Search for the cell housing the specified text and yield its [X, Y] center coordinate. 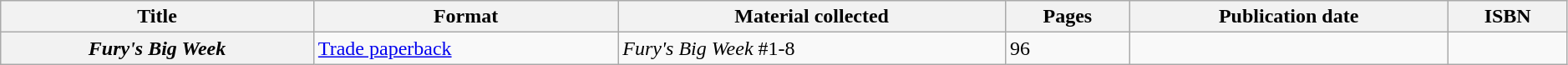
96 [1068, 48]
Material collected [812, 17]
Pages [1068, 17]
Fury's Big Week [157, 48]
ISBN [1507, 17]
Fury's Big Week #1-8 [812, 48]
Title [157, 17]
Publication date [1288, 17]
Trade paperback [465, 48]
Format [465, 17]
